Find where the given text appears and provide that cell's center as [x, y] coordinate. 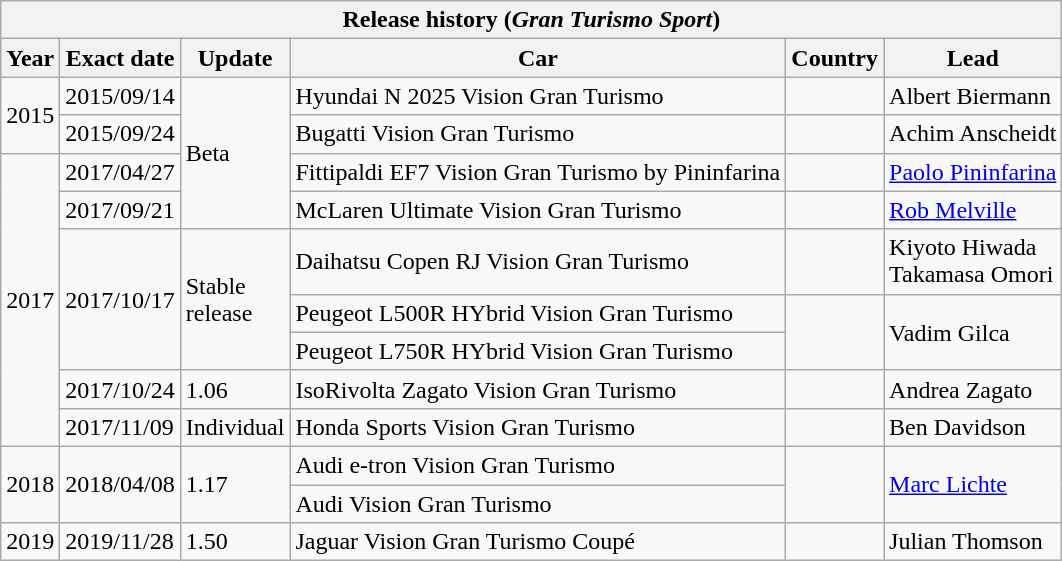
2018/04/08 [120, 484]
2017/09/21 [120, 210]
Hyundai N 2025 Vision Gran Turismo [538, 96]
2018 [30, 484]
2017 [30, 300]
Lead [973, 58]
Julian Thomson [973, 542]
2017/11/09 [120, 427]
McLaren Ultimate Vision Gran Turismo [538, 210]
2019/11/28 [120, 542]
1.17 [235, 484]
Achim Anscheidt [973, 134]
1.06 [235, 389]
2017/04/27 [120, 172]
IsoRivolta Zagato Vision Gran Turismo [538, 389]
Kiyoto HiwadaTakamasa Omori [973, 262]
Exact date [120, 58]
Audi Vision Gran Turismo [538, 503]
Ben Davidson [973, 427]
2017/10/17 [120, 300]
Rob Melville [973, 210]
Release history (Gran Turismo Sport) [532, 20]
2015 [30, 115]
Honda Sports Vision Gran Turismo [538, 427]
Peugeot L750R HYbrid Vision Gran Turismo [538, 351]
Vadim Gilca [973, 332]
2017/10/24 [120, 389]
Year [30, 58]
Bugatti Vision Gran Turismo [538, 134]
Update [235, 58]
2019 [30, 542]
1.50 [235, 542]
Audi e-tron Vision Gran Turismo [538, 465]
Country [835, 58]
Peugeot L500R HYbrid Vision Gran Turismo [538, 313]
Jaguar Vision Gran Turismo Coupé [538, 542]
Paolo Pininfarina [973, 172]
Albert Biermann [973, 96]
Beta [235, 153]
Stablerelease [235, 300]
Marc Lichte [973, 484]
Fittipaldi EF7 Vision Gran Turismo by Pininfarina [538, 172]
Andrea Zagato [973, 389]
Daihatsu Copen RJ Vision Gran Turismo [538, 262]
2015/09/14 [120, 96]
Car [538, 58]
2015/09/24 [120, 134]
Individual [235, 427]
